Return [X, Y] of the center of cell containing provided text 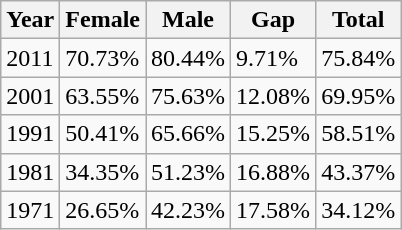
12.08% [274, 96]
Total [358, 20]
1981 [30, 172]
Male [188, 20]
50.41% [103, 134]
75.84% [358, 58]
69.95% [358, 96]
63.55% [103, 96]
1971 [30, 210]
51.23% [188, 172]
70.73% [103, 58]
Gap [274, 20]
34.12% [358, 210]
9.71% [274, 58]
42.23% [188, 210]
43.37% [358, 172]
65.66% [188, 134]
15.25% [274, 134]
58.51% [358, 134]
17.58% [274, 210]
16.88% [274, 172]
Female [103, 20]
80.44% [188, 58]
2001 [30, 96]
75.63% [188, 96]
26.65% [103, 210]
1991 [30, 134]
Year [30, 20]
34.35% [103, 172]
2011 [30, 58]
